Search for the cell housing the specified text and yield its [X, Y] center coordinate. 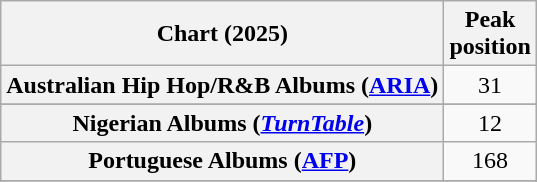
Portuguese Albums (AFP) [222, 161]
Chart (2025) [222, 34]
Nigerian Albums (TurnTable) [222, 123]
Australian Hip Hop/R&B Albums (ARIA) [222, 85]
Peakposition [490, 34]
31 [490, 85]
168 [490, 161]
12 [490, 123]
